Search for the cell housing the specified text and yield its (X, Y) center coordinate. 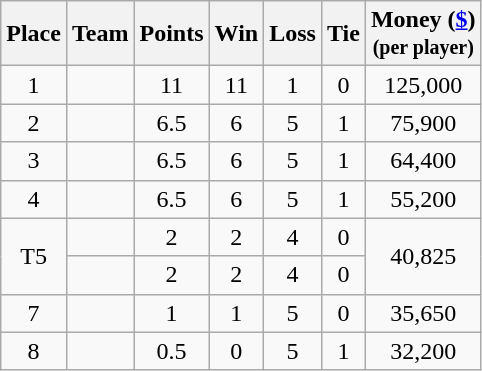
Tie (343, 34)
32,200 (423, 351)
64,400 (423, 161)
Points (172, 34)
0.5 (172, 351)
3 (34, 161)
125,000 (423, 85)
8 (34, 351)
40,825 (423, 256)
Win (236, 34)
7 (34, 313)
55,200 (423, 199)
Loss (293, 34)
75,900 (423, 123)
Money ($)(per player) (423, 34)
Team (100, 34)
Place (34, 34)
35,650 (423, 313)
T5 (34, 256)
